Extract the (x, y) coordinate from the center of the cell holding the provided text.  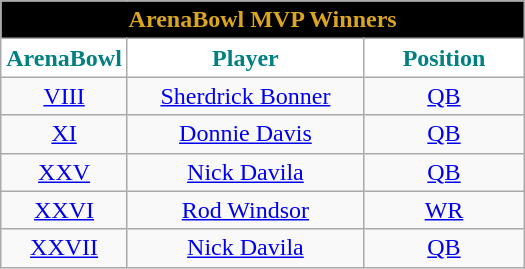
VIII (64, 96)
Donnie Davis (245, 134)
ArenaBowl MVP Winners (263, 20)
XXV (64, 172)
ArenaBowl (64, 58)
Player (245, 58)
XI (64, 134)
Sherdrick Bonner (245, 96)
XXVII (64, 248)
Rod Windsor (245, 210)
WR (444, 210)
XXVI (64, 210)
Position (444, 58)
